Find where the given text appears and provide that cell's center as (x, y) coordinate. 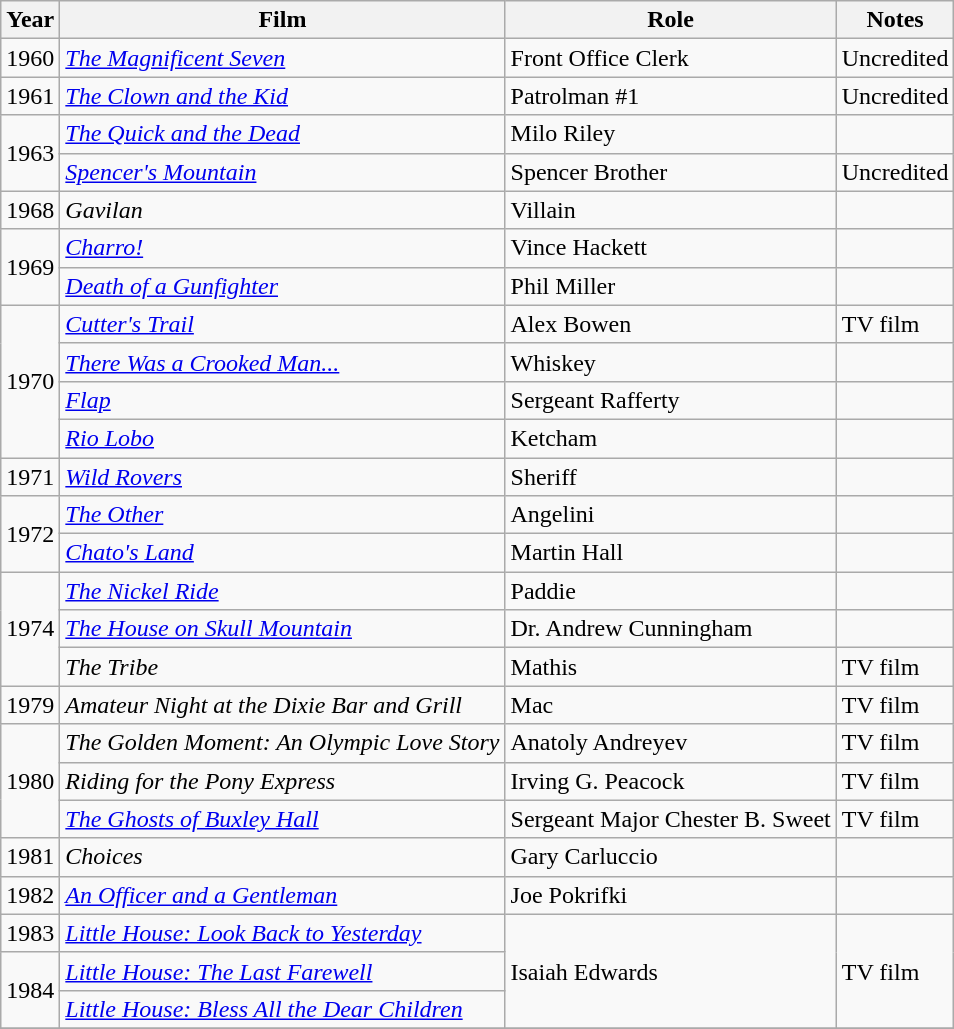
Film (282, 20)
1971 (30, 477)
Spencer Brother (670, 172)
Choices (282, 857)
The House on Skull Mountain (282, 629)
1974 (30, 629)
The Golden Moment: An Olympic Love Story (282, 743)
The Other (282, 515)
Year (30, 20)
Riding for the Pony Express (282, 781)
Sergeant Rafferty (670, 400)
Spencer's Mountain (282, 172)
1983 (30, 933)
1984 (30, 990)
1979 (30, 705)
Patrolman #1 (670, 96)
Irving G. Peacock (670, 781)
The Ghosts of Buxley Hall (282, 819)
The Quick and the Dead (282, 134)
1970 (30, 381)
Anatoly Andreyev (670, 743)
1963 (30, 153)
Mac (670, 705)
Charro! (282, 248)
Ketcham (670, 438)
Notes (895, 20)
Cutter's Trail (282, 324)
Villain (670, 210)
1981 (30, 857)
1982 (30, 895)
Little House: Look Back to Yesterday (282, 933)
Role (670, 20)
Angelini (670, 515)
Front Office Clerk (670, 58)
1972 (30, 534)
An Officer and a Gentleman (282, 895)
Mathis (670, 667)
1960 (30, 58)
Dr. Andrew Cunningham (670, 629)
Sheriff (670, 477)
Little House: Bless All the Dear Children (282, 1009)
Vince Hackett (670, 248)
Phil Miller (670, 286)
Gary Carluccio (670, 857)
1980 (30, 781)
Milo Riley (670, 134)
Isaiah Edwards (670, 971)
Death of a Gunfighter (282, 286)
Amateur Night at the Dixie Bar and Grill (282, 705)
Flap (282, 400)
The Nickel Ride (282, 591)
Sergeant Major Chester B. Sweet (670, 819)
Chato's Land (282, 553)
Wild Rovers (282, 477)
1961 (30, 96)
Joe Pokrifki (670, 895)
Alex Bowen (670, 324)
Martin Hall (670, 553)
Little House: The Last Farewell (282, 971)
Whiskey (670, 362)
1968 (30, 210)
The Tribe (282, 667)
Gavilan (282, 210)
There Was a Crooked Man... (282, 362)
The Clown and the Kid (282, 96)
The Magnificent Seven (282, 58)
Rio Lobo (282, 438)
Paddie (670, 591)
1969 (30, 267)
